Search for the cell housing the specified text and yield its [X, Y] center coordinate. 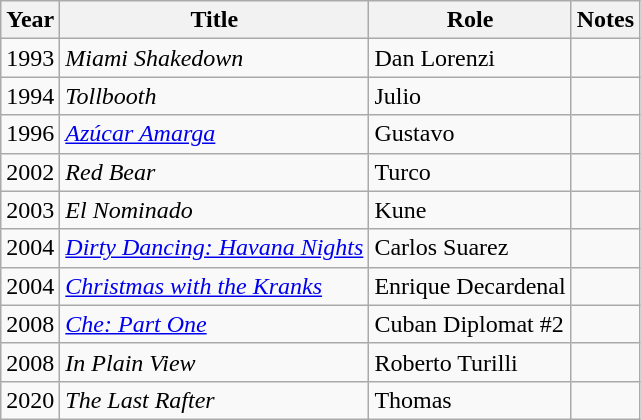
Che: Part One [214, 324]
Christmas with the Kranks [214, 286]
2003 [30, 210]
El Nominado [214, 210]
1994 [30, 96]
Julio [470, 96]
2002 [30, 172]
Cuban Diplomat #2 [470, 324]
Carlos Suarez [470, 248]
Tollbooth [214, 96]
Role [470, 20]
Kune [470, 210]
In Plain View [214, 362]
Title [214, 20]
Red Bear [214, 172]
Roberto Turilli [470, 362]
2020 [30, 400]
Miami Shakedown [214, 58]
The Last Rafter [214, 400]
Dirty Dancing: Havana Nights [214, 248]
Enrique Decardenal [470, 286]
Year [30, 20]
Notes [605, 20]
1996 [30, 134]
Turco [470, 172]
Azúcar Amarga [214, 134]
Dan Lorenzi [470, 58]
1993 [30, 58]
Gustavo [470, 134]
Thomas [470, 400]
